Determine the (x, y) coordinate at the center of the cell enclosing the given text.  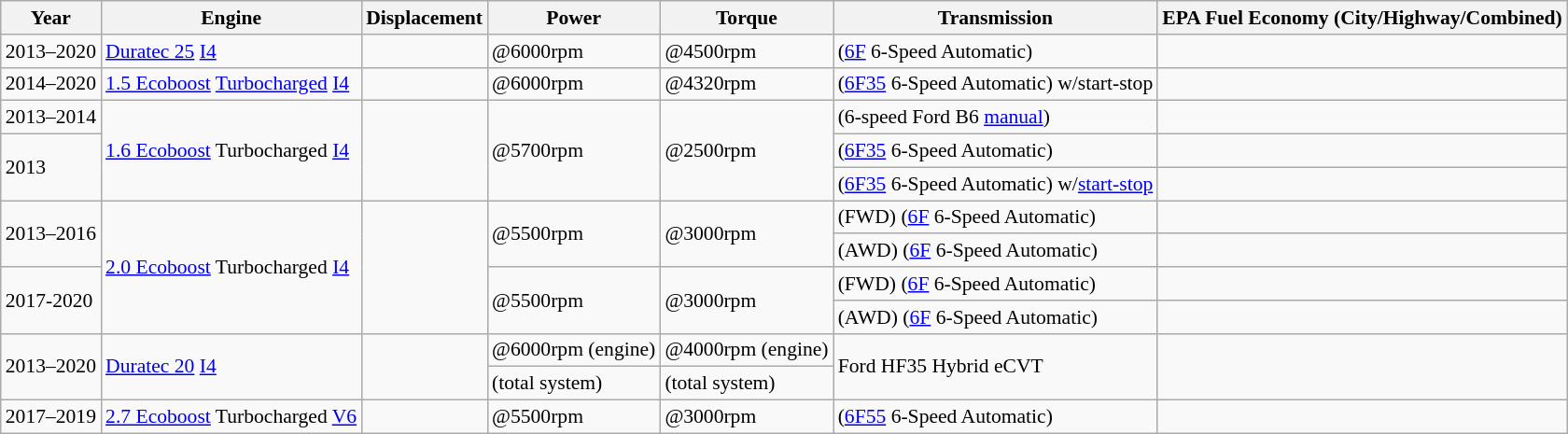
2013–2014 (50, 118)
2017-2020 (50, 301)
2.7 Ecoboost Turbocharged V6 (231, 417)
Power (573, 18)
Duratec 25 I4 (231, 51)
@5700rpm (573, 151)
(6F35 6-Speed Automatic) (996, 151)
Year (50, 18)
Transmission (996, 18)
Duratec 20 I4 (231, 366)
EPA Fuel Economy (City/Highway/Combined) (1362, 18)
(6-speed Ford B6 manual) (996, 118)
@2500rpm (747, 151)
1.6 Ecoboost Turbocharged I4 (231, 151)
@4320rpm (747, 84)
(6F 6-Speed Automatic) (996, 51)
@4000rpm (engine) (747, 350)
Ford HF35 Hybrid eCVT (996, 366)
2013 (50, 168)
@6000rpm (engine) (573, 350)
Engine (231, 18)
Displacement (424, 18)
(6F55 6-Speed Automatic) (996, 417)
@4500rpm (747, 51)
Torque (747, 18)
2017–2019 (50, 417)
2.0 Ecoboost Turbocharged I4 (231, 267)
1.5 Ecoboost Turbocharged I4 (231, 84)
2013–2016 (50, 233)
2014–2020 (50, 84)
